Detect which cell encompasses the target text, then output its [x, y] center coordinate. 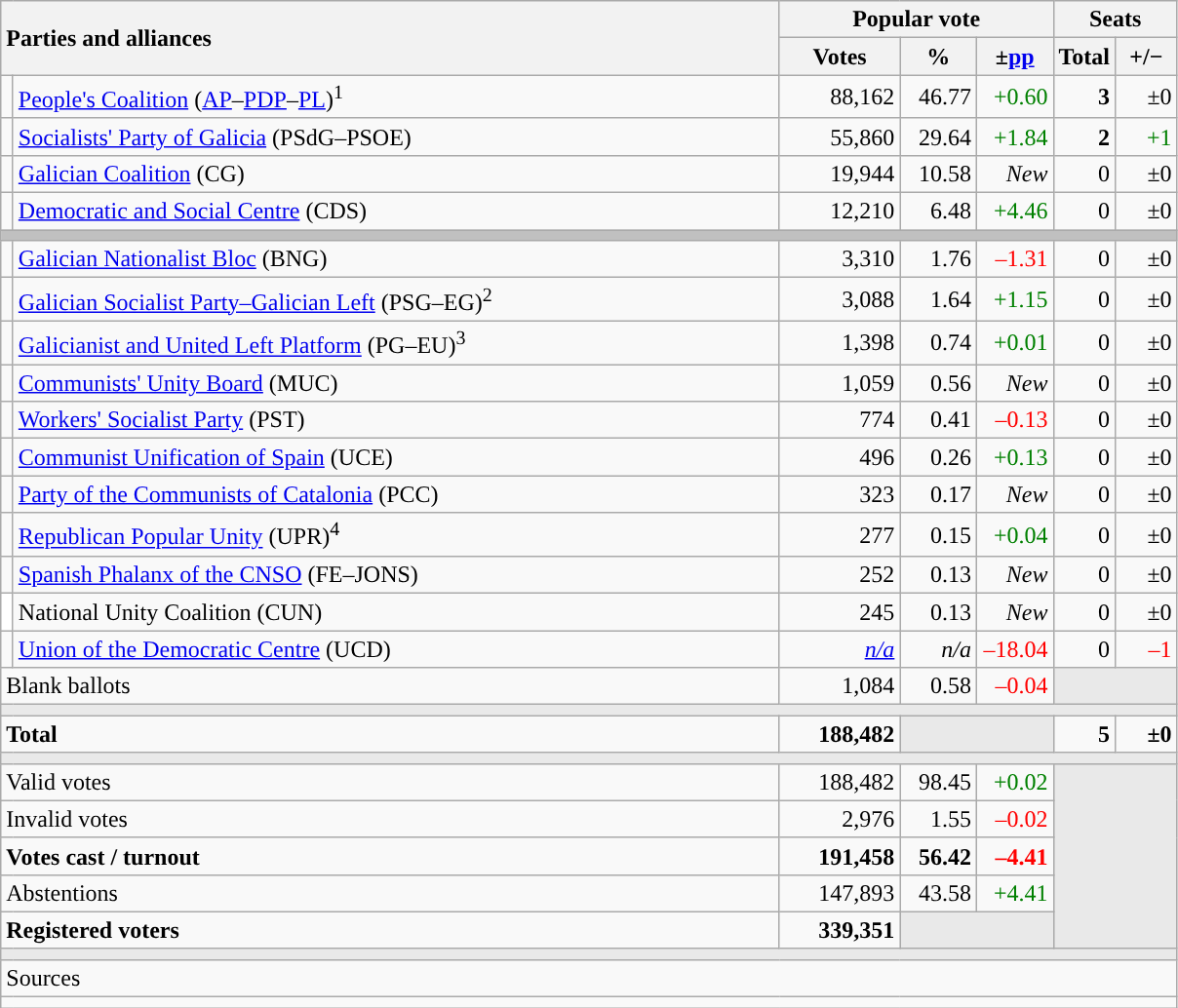
Party of the Communists of Catalonia (PCC) [396, 494]
–1 [1147, 649]
Abstentions [390, 893]
88,162 [840, 97]
+4.46 [1014, 212]
Socialists' Party of Galicia (PSdG–PSOE) [396, 136]
1.64 [938, 300]
191,458 [840, 856]
55,860 [840, 136]
3,310 [840, 259]
–0.04 [1014, 686]
±pp [1014, 57]
1.55 [938, 819]
Seats [1116, 19]
46.77 [938, 97]
+/− [1147, 57]
0.15 [938, 534]
1.76 [938, 259]
1,059 [840, 383]
0.74 [938, 343]
+1 [1147, 136]
323 [840, 494]
277 [840, 534]
12,210 [840, 212]
Galician Nationalist Bloc (BNG) [396, 259]
People's Coalition (AP–PDP–PL)1 [396, 97]
Registered voters [390, 930]
Communist Unification of Spain (UCE) [396, 457]
+1.84 [1014, 136]
0.17 [938, 494]
National Unity Coalition (CUN) [396, 612]
245 [840, 612]
56.42 [938, 856]
29.64 [938, 136]
147,893 [840, 893]
Galician Socialist Party–Galician Left (PSG–EG)2 [396, 300]
Popular vote [917, 19]
% [938, 57]
98.45 [938, 782]
Spanish Phalanx of the CNSO (FE–JONS) [396, 575]
252 [840, 575]
43.58 [938, 893]
339,351 [840, 930]
0.41 [938, 420]
Sources [589, 978]
–1.31 [1014, 259]
Votes cast / turnout [390, 856]
0.56 [938, 383]
0.26 [938, 457]
–0.13 [1014, 420]
+0.02 [1014, 782]
Workers' Socialist Party (PST) [396, 420]
Votes [840, 57]
+0.01 [1014, 343]
–0.02 [1014, 819]
+4.41 [1014, 893]
19,944 [840, 174]
–4.41 [1014, 856]
Valid votes [390, 782]
3 [1084, 97]
0.58 [938, 686]
6.48 [938, 212]
–18.04 [1014, 649]
+0.60 [1014, 97]
Republican Popular Unity (UPR)4 [396, 534]
Galicianist and United Left Platform (PG–EU)3 [396, 343]
2 [1084, 136]
2,976 [840, 819]
Invalid votes [390, 819]
3,088 [840, 300]
Democratic and Social Centre (CDS) [396, 212]
Communists' Unity Board (MUC) [396, 383]
Blank ballots [390, 686]
Galician Coalition (CG) [396, 174]
Union of the Democratic Centre (UCD) [396, 649]
1,084 [840, 686]
+1.15 [1014, 300]
+0.13 [1014, 457]
10.58 [938, 174]
774 [840, 420]
1,398 [840, 343]
+0.04 [1014, 534]
5 [1084, 734]
496 [840, 457]
Parties and alliances [390, 38]
